Output the [X, Y] coordinate of the center of the cell containing the given text.  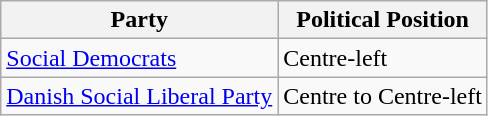
Social Democrats [140, 58]
Centre to Centre-left [383, 96]
Political Position [383, 20]
Danish Social Liberal Party [140, 96]
Centre-left [383, 58]
Party [140, 20]
